Determine the (x, y) coordinate at the center of the cell enclosing the given text.  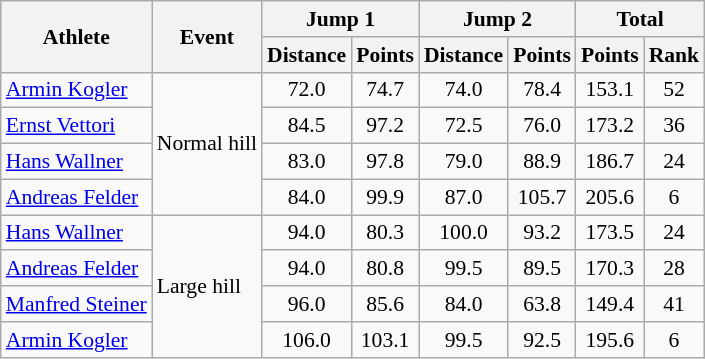
205.6 (610, 197)
28 (674, 269)
63.8 (542, 304)
105.7 (542, 197)
80.3 (385, 233)
Rank (674, 55)
52 (674, 90)
83.0 (306, 162)
89.5 (542, 269)
Jump 2 (498, 19)
Athlete (76, 36)
173.5 (610, 233)
106.0 (306, 340)
93.2 (542, 233)
85.6 (385, 304)
96.0 (306, 304)
74.7 (385, 90)
74.0 (464, 90)
195.6 (610, 340)
72.0 (306, 90)
Event (207, 36)
87.0 (464, 197)
Manfred Steiner (76, 304)
76.0 (542, 126)
Jump 1 (340, 19)
153.1 (610, 90)
Total (640, 19)
103.1 (385, 340)
Large hill (207, 286)
41 (674, 304)
99.9 (385, 197)
170.3 (610, 269)
Normal hill (207, 143)
186.7 (610, 162)
97.8 (385, 162)
173.2 (610, 126)
36 (674, 126)
84.5 (306, 126)
149.4 (610, 304)
92.5 (542, 340)
100.0 (464, 233)
72.5 (464, 126)
88.9 (542, 162)
79.0 (464, 162)
Ernst Vettori (76, 126)
80.8 (385, 269)
97.2 (385, 126)
78.4 (542, 90)
